Find where the given text appears and provide that cell's center as [X, Y] coordinate. 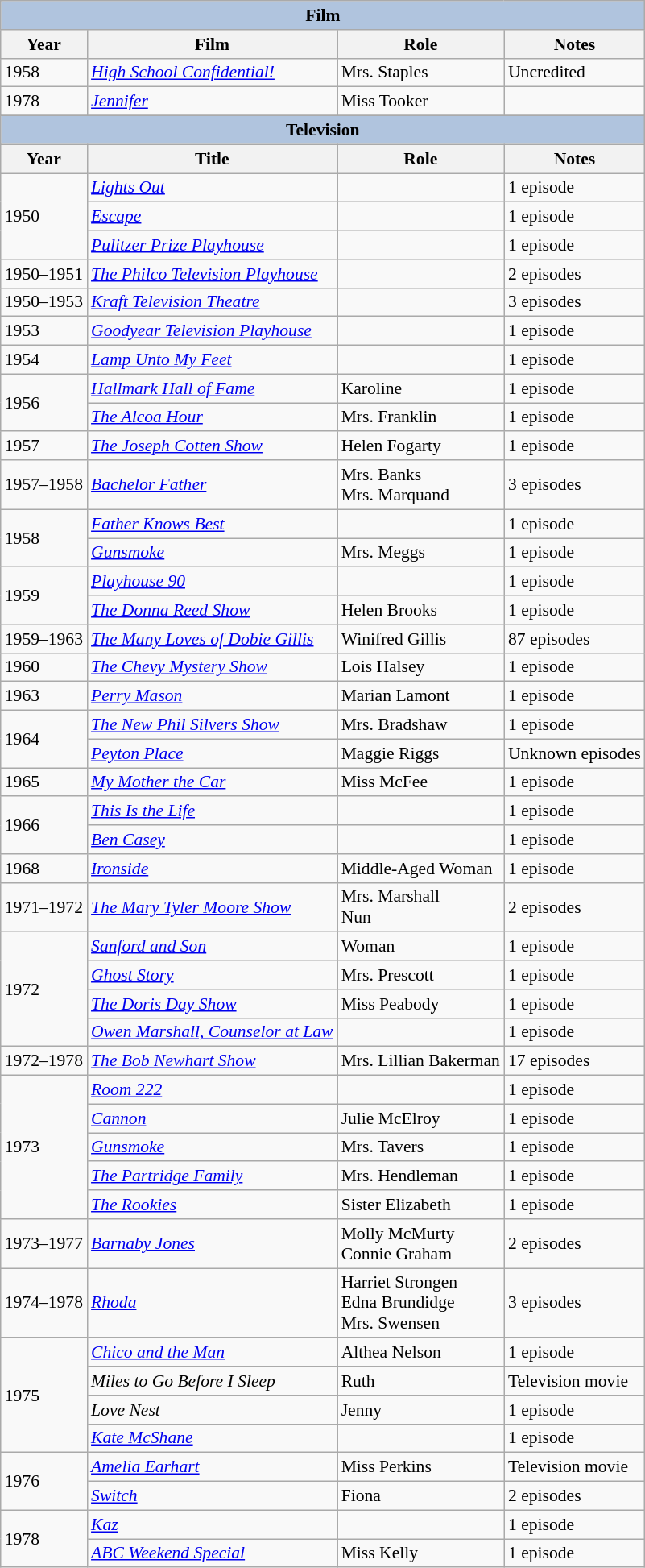
Mrs. Bradshaw [420, 725]
ABC Weekend Special [213, 1553]
1960 [43, 667]
1972–1978 [43, 1061]
The Donna Reed Show [213, 610]
Kaz [213, 1524]
Harriet StrongenEdna BrundidgeMrs. Swensen [420, 1304]
The Partridge Family [213, 1176]
Mrs. Franklin [420, 417]
The Many Loves of Dobie Gillis [213, 639]
1974–1978 [43, 1304]
Mrs. Staples [420, 73]
1975 [43, 1396]
1966 [43, 825]
Winifred Gillis [420, 639]
1971–1972 [43, 907]
Lois Halsey [420, 667]
Lights Out [213, 188]
This Is the Life [213, 811]
17 episodes [575, 1061]
1964 [43, 740]
The Joseph Cotten Show [213, 446]
The Alcoa Hour [213, 417]
87 episodes [575, 639]
Miles to Go Before I Sleep [213, 1381]
Ironside [213, 869]
The Philco Television Playhouse [213, 274]
Jenny [420, 1410]
Althea Nelson [420, 1353]
Kate McShane [213, 1438]
Goodyear Television Playhouse [213, 331]
Hallmark Hall of Fame [213, 388]
1972 [43, 989]
1957–1958 [43, 485]
1957 [43, 446]
Escape [213, 217]
My Mother the Car [213, 782]
Cannon [213, 1118]
Middle-Aged Woman [420, 869]
1954 [43, 360]
1973 [43, 1147]
The Bob Newhart Show [213, 1061]
Mrs. BanksMrs. Marquand [420, 485]
1956 [43, 403]
1950 [43, 216]
Helen Brooks [420, 610]
1953 [43, 331]
1959–1963 [43, 639]
Lamp Unto My Feet [213, 360]
Love Nest [213, 1410]
The Chevy Mystery Show [213, 667]
Chico and the Man [213, 1353]
Peyton Place [213, 753]
Mrs. MarshallNun [420, 907]
1976 [43, 1481]
The Doris Day Show [213, 1004]
Bachelor Father [213, 485]
Karoline [420, 388]
Mrs. Meggs [420, 553]
Barnaby Jones [213, 1244]
1950–1951 [43, 274]
Jennifer [213, 102]
Mrs. Hendleman [420, 1176]
Ghost Story [213, 975]
Perry Mason [213, 696]
Julie McElroy [420, 1118]
Miss Peabody [420, 1004]
Amelia Earhart [213, 1467]
Switch [213, 1496]
Fiona [420, 1496]
Room 222 [213, 1090]
1950–1953 [43, 302]
Father Knows Best [213, 524]
1968 [43, 869]
Sister Elizabeth [420, 1205]
Miss Tooker [420, 102]
The New Phil Silvers Show [213, 725]
Ruth [420, 1381]
Mrs. Lillian Bakerman [420, 1061]
Pulitzer Prize Playhouse [213, 245]
1963 [43, 696]
1973–1977 [43, 1244]
Ben Casey [213, 840]
Helen Fogarty [420, 446]
Title [213, 159]
Uncredited [575, 73]
High School Confidential! [213, 73]
Maggie Riggs [420, 753]
Owen Marshall, Counselor at Law [213, 1032]
Rhoda [213, 1304]
The Mary Tyler Moore Show [213, 907]
Television [323, 131]
Miss Kelly [420, 1553]
Sanford and Son [213, 947]
Mrs. Tavers [420, 1147]
Molly McMurtyConnie Graham [420, 1244]
Playhouse 90 [213, 582]
The Rookies [213, 1205]
1959 [43, 596]
Mrs. Prescott [420, 975]
Unknown episodes [575, 753]
Miss McFee [420, 782]
Miss Perkins [420, 1467]
Kraft Television Theatre [213, 302]
Woman [420, 947]
1965 [43, 782]
Marian Lamont [420, 696]
